From the cell containing the given text, extract its center point as (X, Y) coordinate. 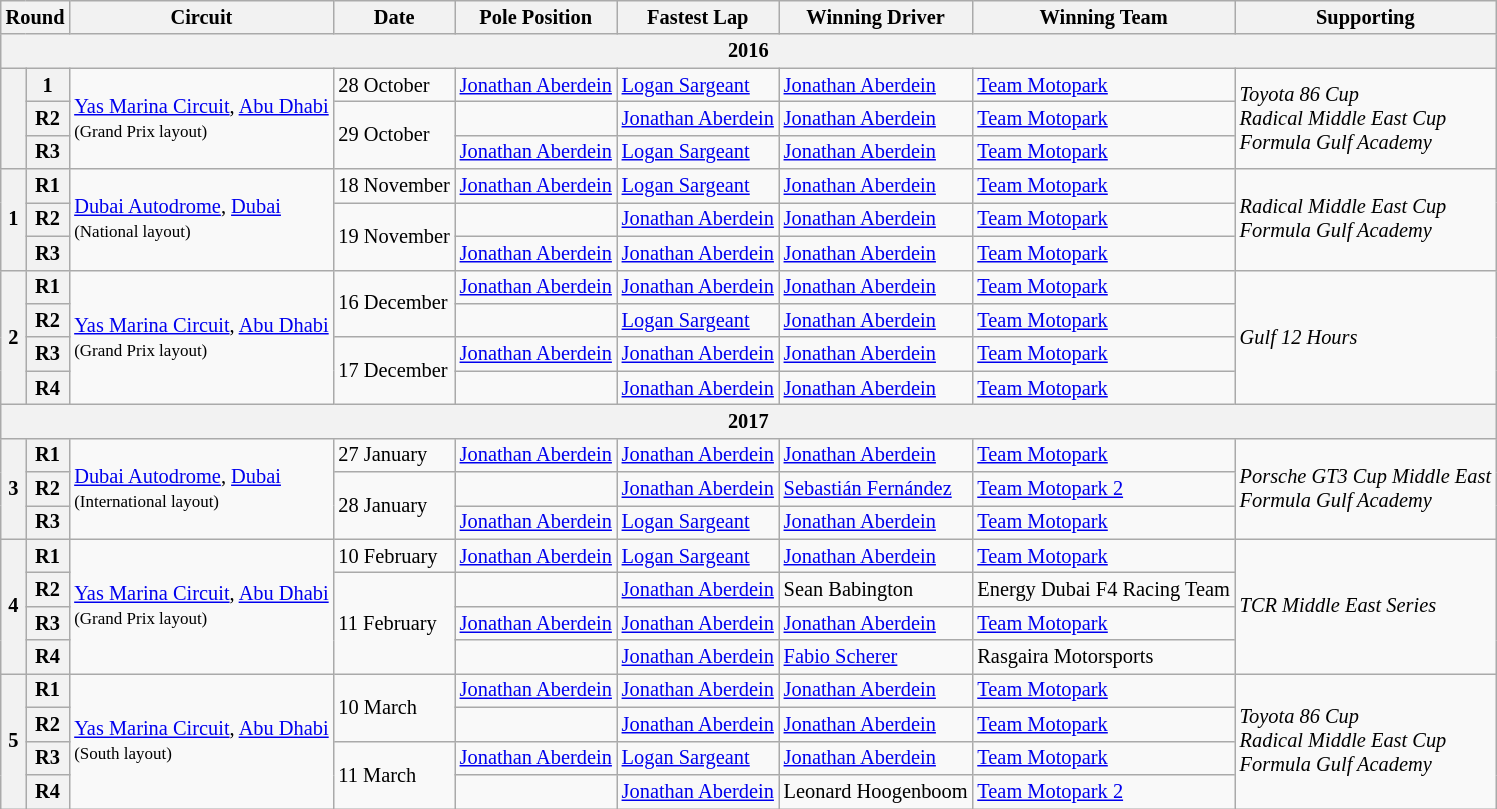
11 February (394, 622)
18 November (394, 186)
17 December (394, 370)
Sebastián Fernández (876, 489)
Fastest Lap (698, 17)
Porsche GT3 Cup Middle East Formula Gulf Academy (1366, 488)
Yas Marina Circuit, Abu Dhabi(South layout) (201, 740)
Dubai Autodrome, Dubai(International layout) (201, 488)
Date (394, 17)
Round (36, 17)
16 December (394, 304)
Dubai Autodrome, Dubai(National layout) (201, 220)
Gulf 12 Hours (1366, 338)
2 (14, 338)
3 (14, 488)
28 January (394, 506)
Winning Team (1103, 17)
Winning Driver (876, 17)
TCR Middle East Series (1366, 606)
29 October (394, 134)
Pole Position (536, 17)
10 February (394, 556)
Radical Middle East Cup Formula Gulf Academy (1366, 220)
11 March (394, 774)
Leonard Hoogenboom (876, 791)
Supporting (1366, 17)
Fabio Scherer (876, 657)
Rasgaira Motorsports (1103, 657)
2017 (748, 421)
Sean Babington (876, 589)
5 (14, 740)
28 October (394, 85)
10 March (394, 706)
19 November (394, 236)
Energy Dubai F4 Racing Team (1103, 589)
2016 (748, 51)
4 (14, 606)
27 January (394, 455)
Circuit (201, 17)
